Locate the cell with the specified text and output its [x, y] center coordinate. 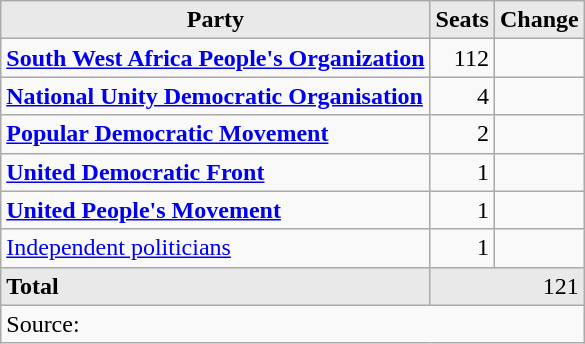
Source: [292, 324]
National Unity Democratic Organisation [216, 96]
112 [462, 58]
2 [462, 134]
Independent politicians [216, 248]
Change [539, 20]
Seats [462, 20]
Total [216, 286]
United Democratic Front [216, 172]
Party [216, 20]
Popular Democratic Movement [216, 134]
121 [507, 286]
4 [462, 96]
South West Africa People's Organization [216, 58]
United People's Movement [216, 210]
